Extract the (X, Y) coordinate from the center of the cell holding the provided text.  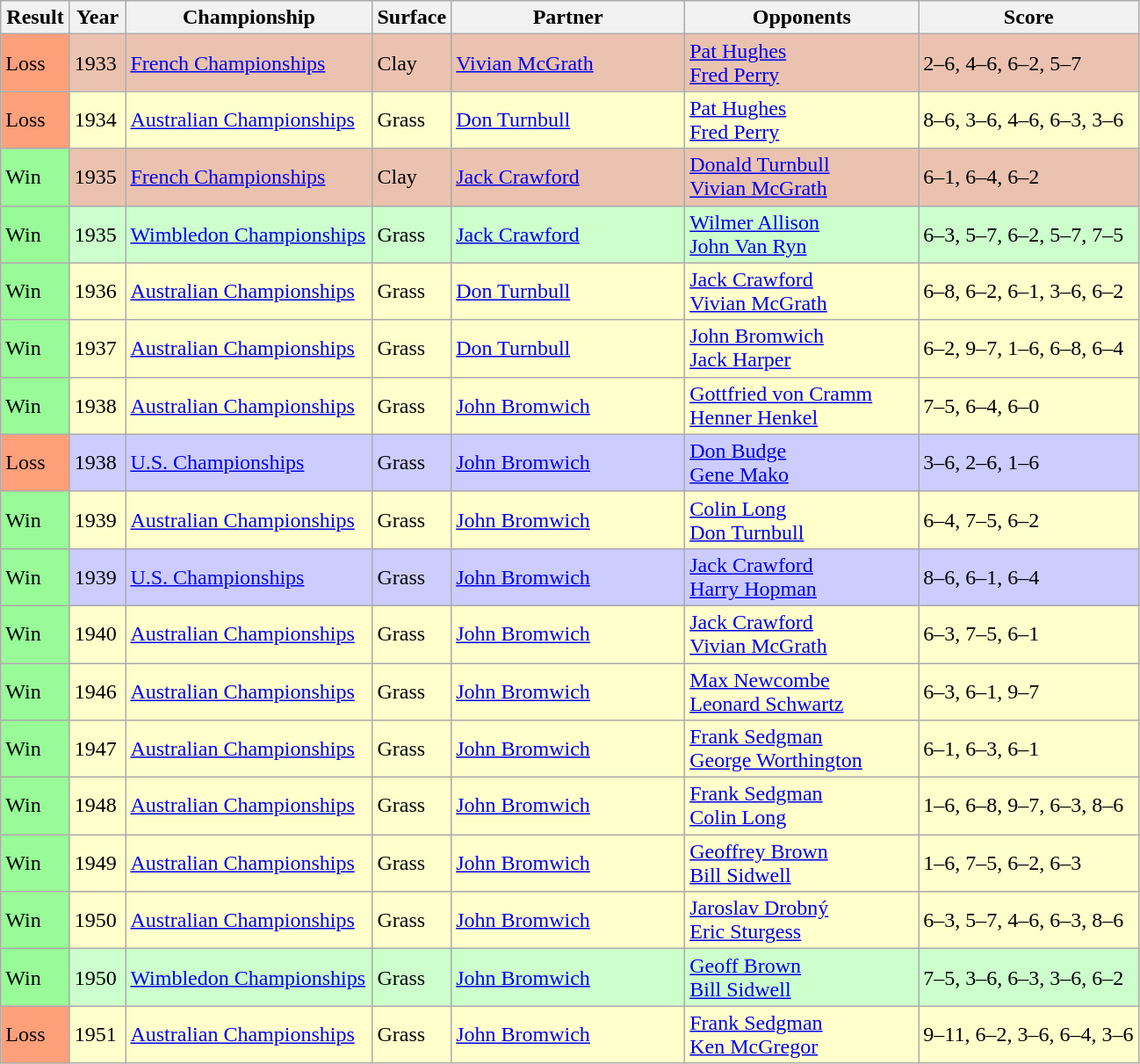
7–5, 6–4, 6–0 (1029, 406)
Frank Sedgman Colin Long (802, 807)
Partner (568, 18)
1947 (97, 749)
2–6, 4–6, 6–2, 5–7 (1029, 63)
Score (1029, 18)
1948 (97, 807)
1–6, 6–8, 9–7, 6–3, 8–6 (1029, 807)
7–5, 3–6, 6–3, 3–6, 6–2 (1029, 977)
6–3, 5–7, 6–2, 5–7, 7–5 (1029, 234)
8–6, 6–1, 6–4 (1029, 576)
1949 (97, 863)
Wilmer Allison John Van Ryn (802, 234)
6–3, 6–1, 9–7 (1029, 691)
6–1, 6–4, 6–2 (1029, 177)
Frank Sedgman George Worthington (802, 749)
Vivian McGrath (568, 63)
3–6, 2–6, 1–6 (1029, 462)
6–2, 9–7, 1–6, 6–8, 6–4 (1029, 348)
Opponents (802, 18)
Result (35, 18)
Geoff Brown Bill Sidwell (802, 977)
Gottfried von Cramm Henner Henkel (802, 406)
John Bromwich Jack Harper (802, 348)
6–8, 6–2, 6–1, 3–6, 6–2 (1029, 292)
Jaroslav Drobný Eric Sturgess (802, 921)
Year (97, 18)
Don Budge Gene Mako (802, 462)
1946 (97, 691)
1934 (97, 119)
Geoffrey Brown Bill Sidwell (802, 863)
1933 (97, 63)
Max Newcombe Leonard Schwartz (802, 691)
1951 (97, 1035)
Frank Sedgman Ken McGregor (802, 1035)
1940 (97, 634)
9–11, 6–2, 3–6, 6–4, 3–6 (1029, 1035)
Donald Turnbull Vivian McGrath (802, 177)
1–6, 7–5, 6–2, 6–3 (1029, 863)
6–1, 6–3, 6–1 (1029, 749)
1937 (97, 348)
6–3, 5–7, 4–6, 6–3, 8–6 (1029, 921)
Championship (249, 18)
Jack Crawford Harry Hopman (802, 576)
6–3, 7–5, 6–1 (1029, 634)
Colin Long Don Turnbull (802, 520)
8–6, 3–6, 4–6, 6–3, 3–6 (1029, 119)
1936 (97, 292)
Surface (412, 18)
6–4, 7–5, 6–2 (1029, 520)
